Pinpoint the cell where the given text exists, returning its (X, Y) midpoint coordinate. 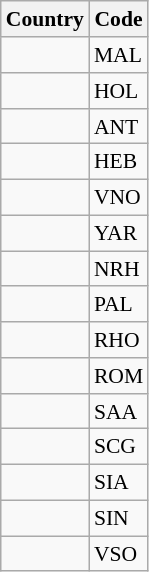
ROM (118, 376)
NRH (118, 269)
MAL (118, 55)
Country (45, 19)
SIN (118, 518)
VSO (118, 554)
PAL (118, 304)
HEB (118, 162)
RHO (118, 340)
ANT (118, 126)
HOL (118, 91)
VNO (118, 197)
Code (118, 19)
YAR (118, 233)
SCG (118, 447)
SIA (118, 482)
SAA (118, 411)
